Capture the cell that displays the provided text and extract its [x, y] central coordinate. 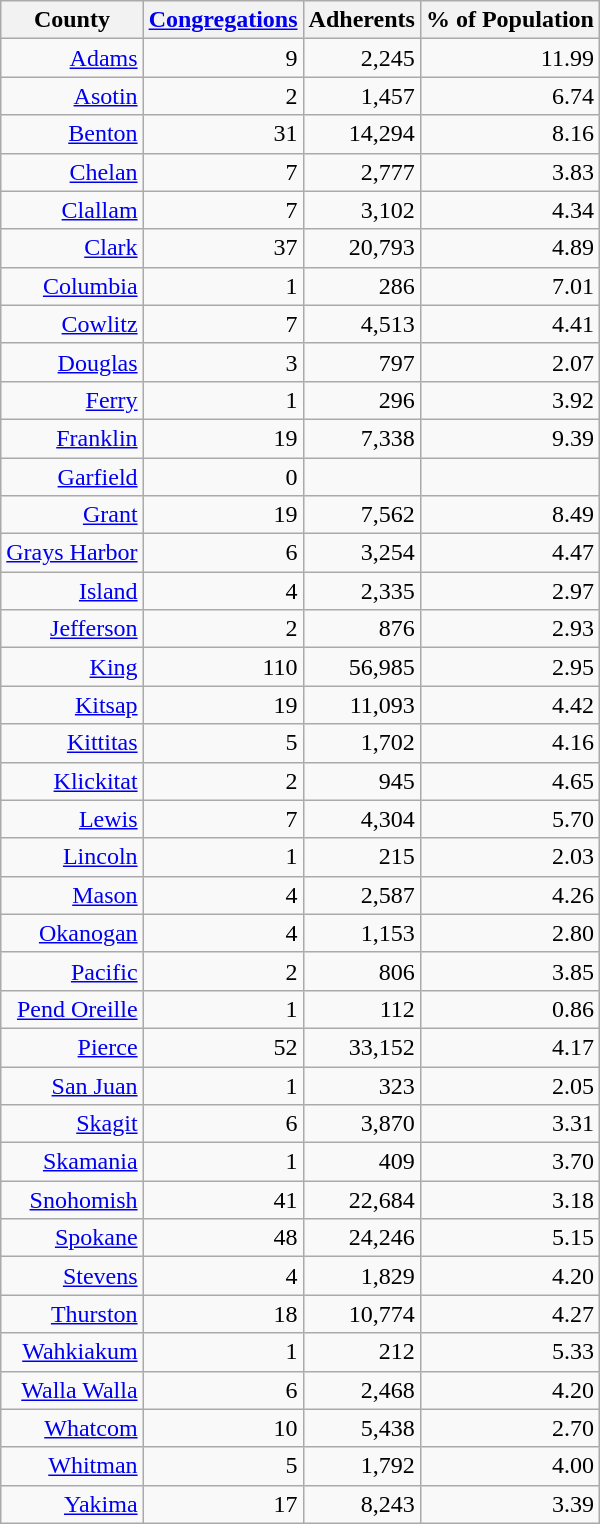
Pierce [72, 1047]
% of Population [510, 20]
Yakima [72, 1504]
6.74 [510, 96]
31 [223, 134]
Snohomish [72, 1200]
3.85 [510, 971]
0.86 [510, 1009]
11,093 [362, 705]
4.65 [510, 781]
3,870 [362, 1124]
Grant [72, 515]
4,304 [362, 819]
Lewis [72, 819]
4.27 [510, 1314]
2,587 [362, 895]
3,254 [362, 553]
2,468 [362, 1390]
King [72, 667]
5.33 [510, 1352]
286 [362, 286]
Clark [72, 248]
Cowlitz [72, 324]
409 [362, 1162]
Thurston [72, 1314]
14,294 [362, 134]
3.92 [510, 400]
Walla Walla [72, 1390]
2,777 [362, 172]
3 [223, 362]
9.39 [510, 438]
4.42 [510, 705]
2.07 [510, 362]
2.97 [510, 591]
52 [223, 1047]
1,153 [362, 933]
1,792 [362, 1466]
37 [223, 248]
Kitsap [72, 705]
Wahkiakum [72, 1352]
8.16 [510, 134]
876 [362, 629]
797 [362, 362]
3,102 [362, 210]
2.70 [510, 1428]
2.93 [510, 629]
56,985 [362, 667]
24,246 [362, 1238]
10 [223, 1428]
8.49 [510, 515]
4,513 [362, 324]
9 [223, 58]
48 [223, 1238]
Chelan [72, 172]
806 [362, 971]
323 [362, 1085]
2,335 [362, 591]
7.01 [510, 286]
Skamania [72, 1162]
4.47 [510, 553]
17 [223, 1504]
3.39 [510, 1504]
Lincoln [72, 857]
San Juan [72, 1085]
3.18 [510, 1200]
Jefferson [72, 629]
8,243 [362, 1504]
Stevens [72, 1276]
Pend Oreille [72, 1009]
11.99 [510, 58]
2.05 [510, 1085]
Adams [72, 58]
Mason [72, 895]
20,793 [362, 248]
7,338 [362, 438]
Whitman [72, 1466]
Franklin [72, 438]
Columbia [72, 286]
112 [362, 1009]
3.83 [510, 172]
10,774 [362, 1314]
110 [223, 667]
2.95 [510, 667]
Klickitat [72, 781]
5,438 [362, 1428]
212 [362, 1352]
18 [223, 1314]
Whatcom [72, 1428]
Pacific [72, 971]
2.03 [510, 857]
Congregations [223, 20]
33,152 [362, 1047]
5.70 [510, 819]
1,829 [362, 1276]
22,684 [362, 1200]
2.80 [510, 933]
County [72, 20]
4.17 [510, 1047]
Asotin [72, 96]
0 [223, 477]
41 [223, 1200]
Kittitas [72, 743]
Ferry [72, 400]
Okanogan [72, 933]
4.41 [510, 324]
3.70 [510, 1162]
4.34 [510, 210]
Adherents [362, 20]
4.26 [510, 895]
296 [362, 400]
5.15 [510, 1238]
Spokane [72, 1238]
4.16 [510, 743]
1,702 [362, 743]
4.89 [510, 248]
2,245 [362, 58]
215 [362, 857]
7,562 [362, 515]
3.31 [510, 1124]
Grays Harbor [72, 553]
Clallam [72, 210]
Douglas [72, 362]
4.00 [510, 1466]
Skagit [72, 1124]
Island [72, 591]
1,457 [362, 96]
945 [362, 781]
Benton [72, 134]
Garfield [72, 477]
